Return the (x, y) coordinate for the center point of the cell that contains the specified text.  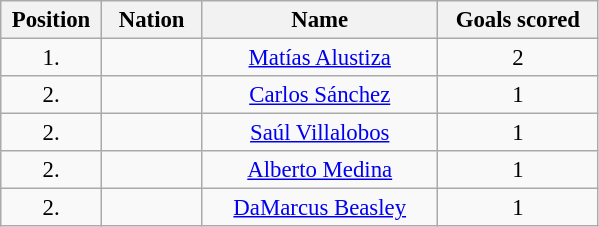
Alberto Medina (320, 170)
Goals scored (518, 20)
Carlos Sánchez (320, 95)
Matías Alustiza (320, 58)
Position (52, 20)
Saúl Villalobos (320, 133)
1. (52, 58)
2 (518, 58)
Name (320, 20)
Nation (152, 20)
DaMarcus Beasley (320, 208)
